For the text-containing cell, return its midpoint in (x, y) coordinate format. 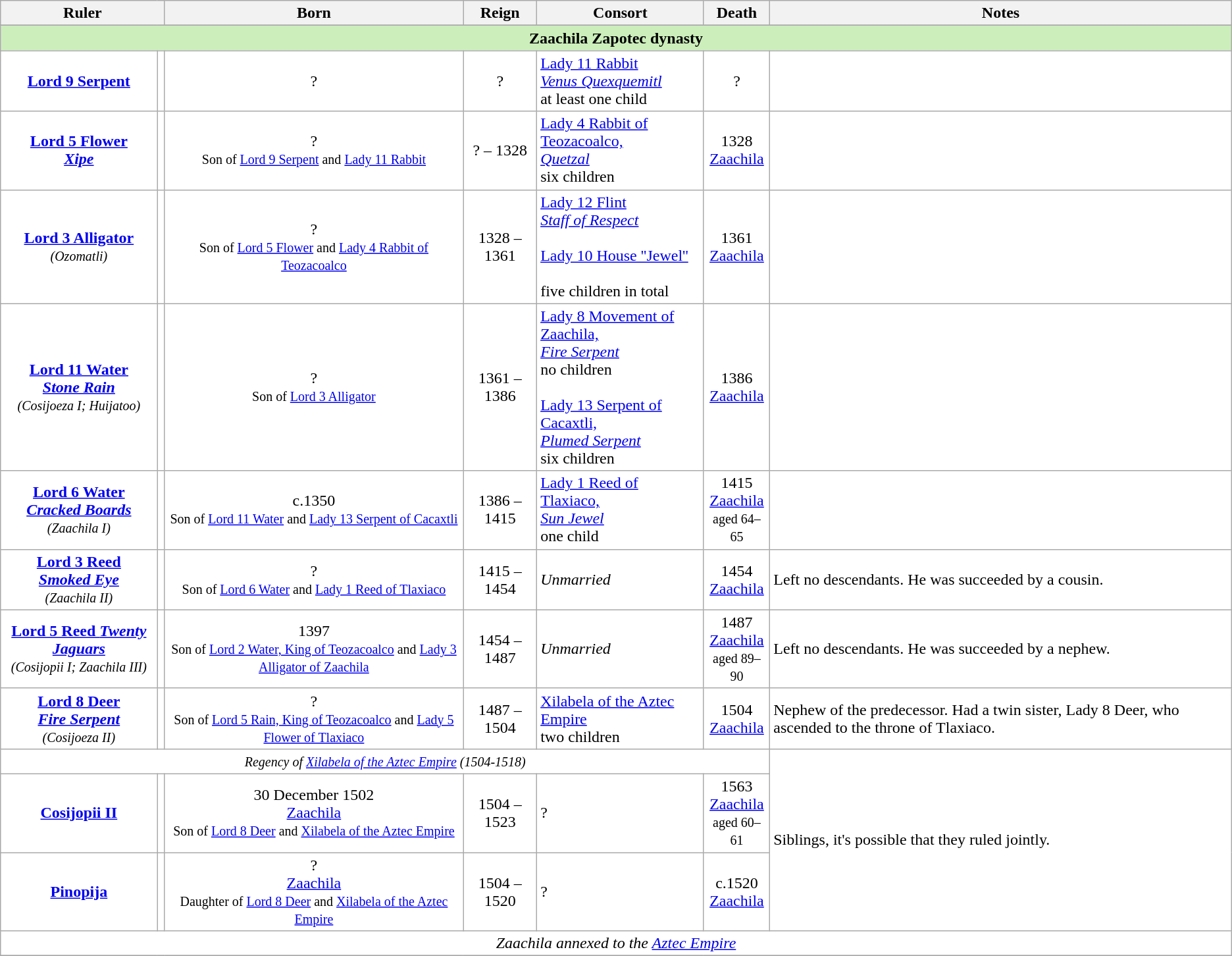
1386 – 1415 (500, 510)
Left no descendants. He was succeeded by a cousin. (1001, 579)
Zaachila Zapotec dynasty (616, 38)
Lady 4 Rabbit of Teozacoalco,Quetzalsix children (621, 150)
1487Zaachilaaged 89–90 (737, 649)
30 December 1502ZaachilaSon of Lord 8 Deer and Xilabela of the Aztec Empire (314, 812)
Ruler (83, 13)
Left no descendants. He was succeeded by a nephew. (1001, 649)
? – 1328 (500, 150)
Death (737, 13)
1328 – 1361 (500, 246)
1454 – 1487 (500, 649)
1328Zaachila (737, 150)
1397Son of Lord 2 Water, King of Teozacoalco and Lady 3 Alligator of Zaachila (314, 649)
1487 – 1504 (500, 718)
Lord 3 ReedSmoked Eye(Zaachila II) (79, 579)
?Son of Lord 9 Serpent and Lady 11 Rabbit (314, 150)
1386Zaachila (737, 387)
Born (314, 13)
Lord 5 Reed Twenty Jaguars(Cosijopii I; Zaachila III) (79, 649)
Consort (621, 13)
Lady 12 FlintStaff of RespectLady 10 House ''Jewel''five children in total (621, 246)
1504 – 1523 (500, 812)
Lady 8 Movement of Zaachila,Fire Serpentno childrenLady 13 Serpent of Cacaxtli,Plumed Serpentsix children (621, 387)
?Son of Lord 3 Alligator (314, 387)
Lord 6 WaterCracked Boards(Zaachila I) (79, 510)
Cosijopii II (79, 812)
1361 – 1386 (500, 387)
Lady 1 Reed of Tlaxiaco,Sun Jewelone child (621, 510)
?Son of Lord 5 Flower and Lady 4 Rabbit of Teozacoalco (314, 246)
Siblings, it's possible that they ruled jointly. (1001, 839)
Lord 8 DeerFire Serpent(Cosijoeza II) (79, 718)
Regency of Xilabela of the Aztec Empire (1504-1518) (386, 761)
Pinopija (79, 891)
Lord 9 Serpent (79, 81)
c.1350Son of Lord 11 Water and Lady 13 Serpent of Cacaxtli (314, 510)
1415 – 1454 (500, 579)
Reign (500, 13)
Nephew of the predecessor. Had a twin sister, Lady 8 Deer, who ascended to the throne of Tlaxiaco. (1001, 718)
1415Zaachilaaged 64–65 (737, 510)
?ZaachilaDaughter of Lord 8 Deer and Xilabela of the Aztec Empire (314, 891)
1563Zaachilaaged 60–61 (737, 812)
1504 – 1520 (500, 891)
Notes (1001, 13)
Zaachila annexed to the Aztec Empire (616, 943)
Lord 3 Alligator(Ozomatli) (79, 246)
1361Zaachila (737, 246)
Xilabela of the Aztec Empiretwo children (621, 718)
Lord 5 FlowerXipe (79, 150)
?Son of Lord 6 Water and Lady 1 Reed of Tlaxiaco (314, 579)
c.1520Zaachila (737, 891)
1504Zaachila (737, 718)
Lord 11 WaterStone Rain(Cosijoeza I; Huijatoo) (79, 387)
?Son of Lord 5 Rain, King of Teozacoalco and Lady 5 Flower of Tlaxiaco (314, 718)
Lady 11 RabbitVenus Quexquemitlat least one child (621, 81)
1454Zaachila (737, 579)
